Identify which cell holds the provided text, then report its (x, y) central coordinate. 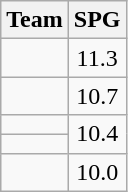
Team (35, 20)
10.0 (97, 172)
10.4 (97, 134)
SPG (97, 20)
11.3 (97, 58)
10.7 (97, 96)
